Output the [x, y] coordinate of the center of the cell containing the given text.  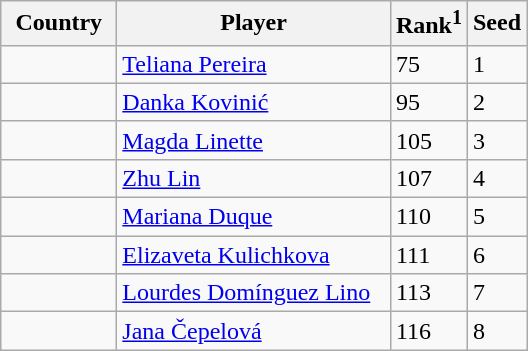
107 [428, 178]
1 [496, 64]
Seed [496, 24]
Jana Čepelová [254, 331]
8 [496, 331]
Elizaveta Kulichkova [254, 255]
116 [428, 331]
7 [496, 293]
3 [496, 140]
95 [428, 102]
2 [496, 102]
113 [428, 293]
111 [428, 255]
Zhu Lin [254, 178]
Mariana Duque [254, 217]
Teliana Pereira [254, 64]
Lourdes Domínguez Lino [254, 293]
110 [428, 217]
75 [428, 64]
6 [496, 255]
Country [59, 24]
Danka Kovinić [254, 102]
5 [496, 217]
Player [254, 24]
105 [428, 140]
4 [496, 178]
Rank1 [428, 24]
Magda Linette [254, 140]
